Scan for the cell matching the given text and deliver its (X, Y) coordinate at center. 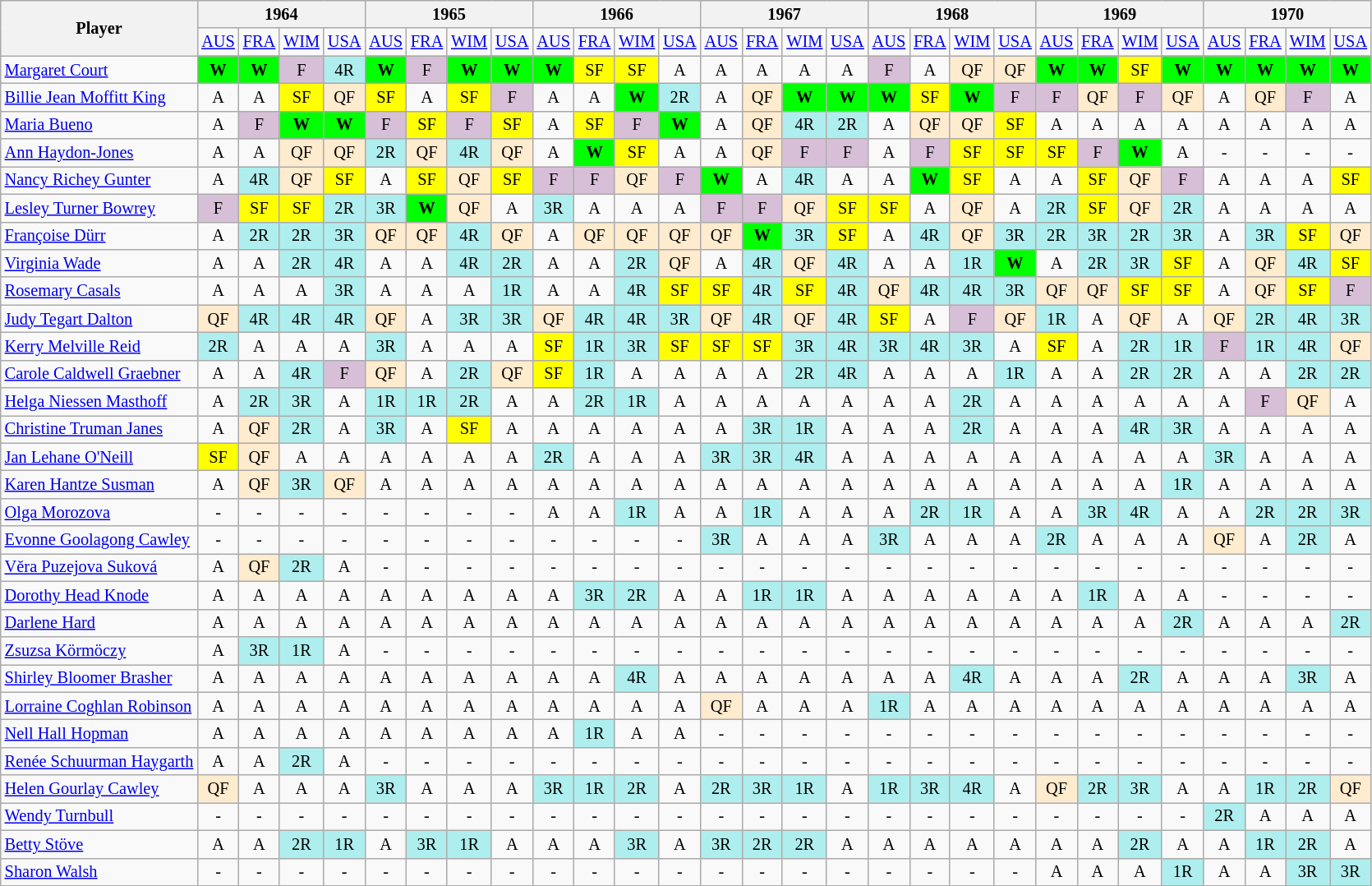
Sharon Walsh (99, 872)
Ann Haydon-Jones (99, 153)
Darlene Hard (99, 623)
Virginia Wade (99, 263)
Françoise Dürr (99, 236)
Margaret Court (99, 70)
1970 (1287, 14)
1967 (785, 14)
Betty Stöve (99, 844)
Christine Truman Janes (99, 429)
1968 (952, 14)
Kerry Melville Reid (99, 346)
Dorothy Head Knode (99, 595)
Olga Morozova (99, 512)
Helga Niessen Masthoff (99, 402)
Judy Tegart Dalton (99, 319)
Jan Lehane O'Neill (99, 457)
Helen Gourlay Cawley (99, 789)
Renée Schuurman Haygarth (99, 761)
Lorraine Coghlan Robinson (99, 706)
Nancy Richey Gunter (99, 180)
Wendy Turnbull (99, 816)
Shirley Bloomer Brasher (99, 678)
1969 (1120, 14)
Billie Jean Moffitt King (99, 97)
Maria Bueno (99, 125)
Zsuzsa Körmöczy (99, 650)
Věra Puzejova Suková (99, 567)
1964 (281, 14)
Rosemary Casals (99, 291)
Lesley Turner Bowrey (99, 208)
Karen Hantze Susman (99, 484)
1965 (449, 14)
1966 (616, 14)
Nell Hall Hopman (99, 733)
Player (99, 28)
Carole Caldwell Graebner (99, 374)
Evonne Goolagong Cawley (99, 540)
